Output the [X, Y] coordinate of the center of the cell containing the given text.  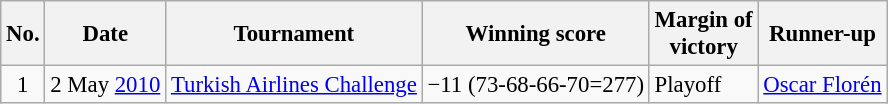
Winning score [536, 34]
2 May 2010 [106, 85]
Oscar Florén [822, 85]
Tournament [294, 34]
Runner-up [822, 34]
Margin ofvictory [704, 34]
1 [23, 85]
Turkish Airlines Challenge [294, 85]
Date [106, 34]
Playoff [704, 85]
−11 (73-68-66-70=277) [536, 85]
No. [23, 34]
